Find where the given text appears and provide that cell's center as (X, Y) coordinate. 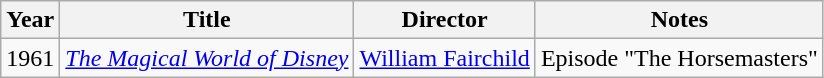
Episode "The Horsemasters" (679, 58)
The Magical World of Disney (207, 58)
William Fairchild (444, 58)
Year (30, 20)
Notes (679, 20)
Title (207, 20)
Director (444, 20)
1961 (30, 58)
